Provide the [x, y] coordinate of the cell's center where the given text is located.  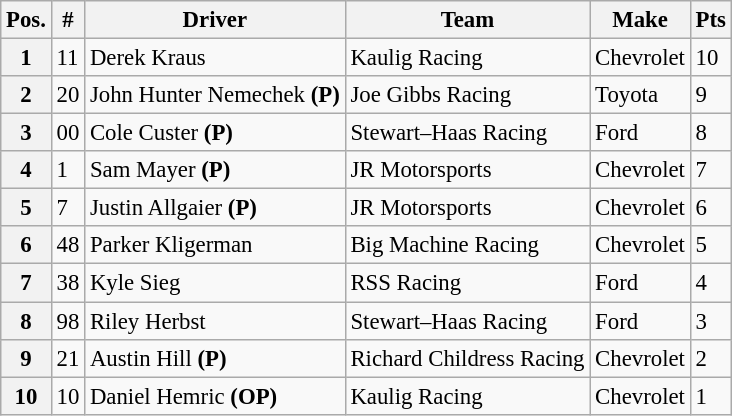
# [68, 20]
John Hunter Nemechek (P) [216, 95]
Pts [710, 20]
00 [68, 133]
Pos. [26, 20]
48 [68, 245]
Joe Gibbs Racing [468, 95]
Big Machine Racing [468, 245]
21 [68, 358]
Driver [216, 20]
Toyota [640, 95]
Parker Kligerman [216, 245]
38 [68, 283]
11 [68, 58]
Cole Custer (P) [216, 133]
Justin Allgaier (P) [216, 208]
Daniel Hemric (OP) [216, 396]
Riley Herbst [216, 321]
RSS Racing [468, 283]
Richard Childress Racing [468, 358]
Make [640, 20]
20 [68, 95]
Derek Kraus [216, 58]
Sam Mayer (P) [216, 170]
98 [68, 321]
Kyle Sieg [216, 283]
Austin Hill (P) [216, 358]
Team [468, 20]
